Identify which cell holds the provided text, then report its (X, Y) central coordinate. 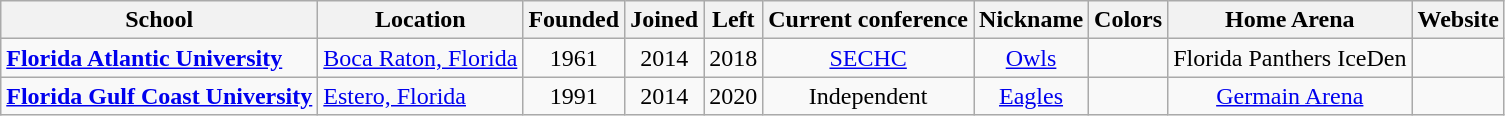
Website (1458, 20)
1991 (574, 96)
Florida Gulf Coast University (160, 96)
Eagles (1032, 96)
Location (420, 20)
2018 (734, 58)
Florida Atlantic University (160, 58)
Colors (1128, 20)
SECHC (868, 58)
Independent (868, 96)
Founded (574, 20)
Florida Panthers IceDen (1290, 58)
School (160, 20)
Current conference (868, 20)
Owls (1032, 58)
Joined (664, 20)
Left (734, 20)
Nickname (1032, 20)
Boca Raton, Florida (420, 58)
Germain Arena (1290, 96)
1961 (574, 58)
Home Arena (1290, 20)
2020 (734, 96)
Estero, Florida (420, 96)
